Search for the cell housing the specified text and yield its [X, Y] center coordinate. 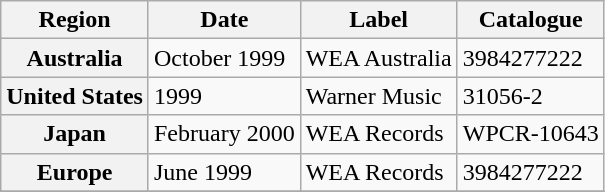
1999 [224, 96]
Date [224, 20]
Japan [75, 134]
Region [75, 20]
WEA Australia [378, 58]
October 1999 [224, 58]
Australia [75, 58]
United States [75, 96]
31056-2 [530, 96]
Catalogue [530, 20]
Warner Music [378, 96]
Label [378, 20]
February 2000 [224, 134]
Europe [75, 172]
WPCR-10643 [530, 134]
June 1999 [224, 172]
